Return [X, Y] of the center of cell containing provided text 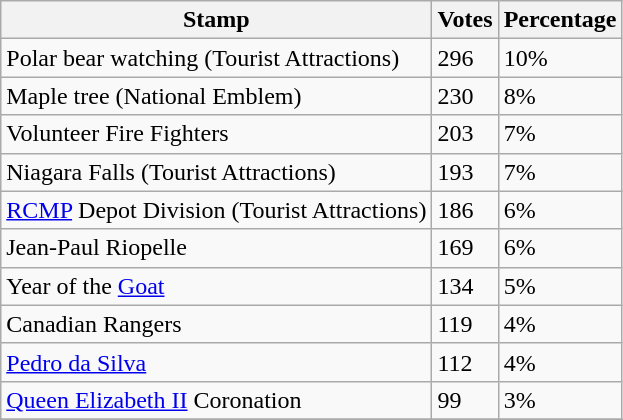
186 [465, 210]
Volunteer Fire Fighters [216, 134]
8% [560, 96]
Votes [465, 20]
Niagara Falls (Tourist Attractions) [216, 172]
Stamp [216, 20]
5% [560, 286]
169 [465, 248]
Queen Elizabeth II Coronation [216, 400]
Jean-Paul Riopelle [216, 248]
RCMP Depot Division (Tourist Attractions) [216, 210]
Maple tree (National Emblem) [216, 96]
230 [465, 96]
99 [465, 400]
3% [560, 400]
112 [465, 362]
Year of the Goat [216, 286]
Percentage [560, 20]
203 [465, 134]
10% [560, 58]
Canadian Rangers [216, 324]
134 [465, 286]
Pedro da Silva [216, 362]
296 [465, 58]
119 [465, 324]
Polar bear watching (Tourist Attractions) [216, 58]
193 [465, 172]
